Capture the cell that displays the provided text and extract its (X, Y) central coordinate. 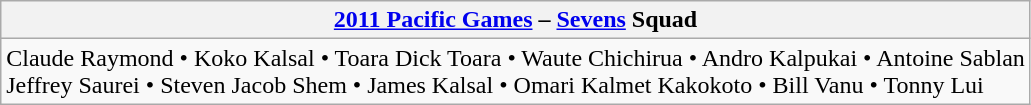
2011 Pacific Games – Sevens Squad (516, 20)
